Scan for the cell matching the given text and deliver its (x, y) coordinate at center. 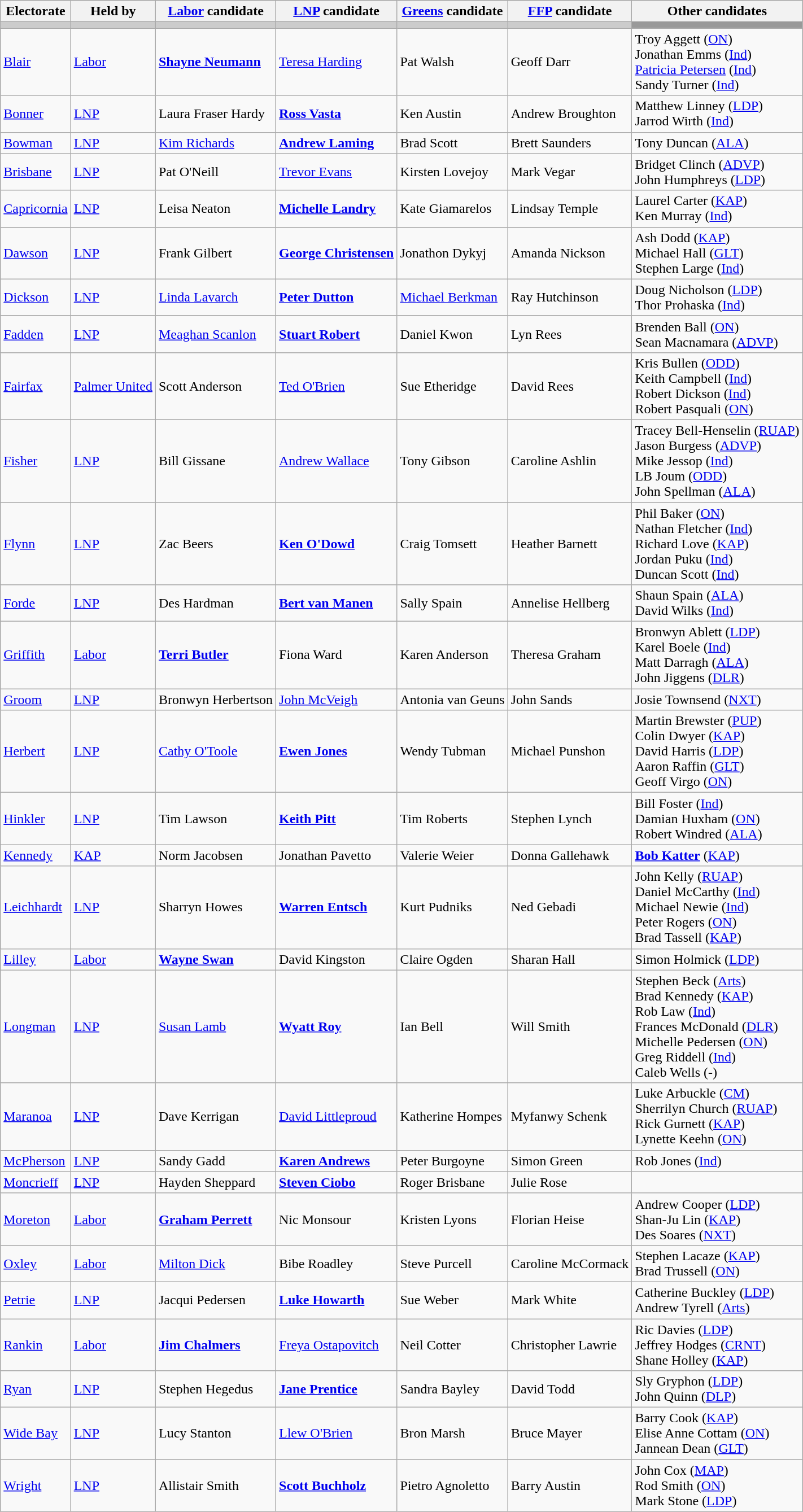
Simon Holmick (LDP) (717, 959)
Caroline Ashlin (570, 461)
Frank Gilbert (216, 253)
Donna Gallehawk (570, 855)
Ian Bell (452, 1026)
KAP (113, 855)
Troy Aggett (ON) Jonathan Emms (Ind) Patricia Petersen (Ind) Sandy Turner (Ind) (717, 62)
Milton Dick (216, 1264)
Bruce Mayer (570, 1434)
Stephen Lacaze (KAP) Brad Trussell (ON) (717, 1264)
Jonathon Dykyj (452, 253)
Bob Katter (KAP) (717, 855)
Sly Gryphon (LDP) John Quinn (DLP) (717, 1389)
Simon Green (570, 1161)
Josie Townsend (NXT) (717, 700)
Herbert (36, 751)
Martin Brewster (PUP)Colin Dwyer (KAP)David Harris (LDP) Aaron Raffin (GLT) Geoff Virgo (ON) (717, 751)
Lilley (36, 959)
Ewen Jones (337, 751)
Maranoa (36, 1117)
Stephen Lynch (570, 819)
Christopher Lawrie (570, 1345)
Stuart Robert (337, 334)
John Kelly (RUAP)Daniel McCarthy (Ind)Michael Newie (Ind)Peter Rogers (ON)Brad Tassell (KAP) (717, 907)
Claire Ogden (452, 959)
Palmer United (113, 386)
Capricornia (36, 209)
Mark Vegar (570, 172)
Brett Saunders (570, 143)
LNP candidate (337, 11)
Florian Heise (570, 1219)
Brad Scott (452, 143)
Flynn (36, 544)
Mark White (570, 1300)
Phil Baker (ON)Nathan Fletcher (Ind)Richard Love (KAP)Jordan Puku (Ind)Duncan Scott (Ind) (717, 544)
Linda Lavarch (216, 297)
Nic Monsour (337, 1219)
Fairfax (36, 386)
Catherine Buckley (LDP)Andrew Tyrell (Arts) (717, 1300)
Electorate (36, 11)
Theresa Graham (570, 655)
Andrew Broughton (570, 114)
Brenden Ball (ON)Sean Macnamara (ADVP) (717, 334)
Sally Spain (452, 603)
Trevor Evans (337, 172)
Kurt Pudniks (452, 907)
Keith Pitt (337, 819)
Barry Austin (570, 1485)
Lyn Rees (570, 334)
David Todd (570, 1389)
Luke Howarth (337, 1300)
Bronwyn Herbertson (216, 700)
Andrew Wallace (337, 461)
Kennedy (36, 855)
Fiona Ward (337, 655)
Sue Weber (452, 1300)
Graham Perrett (216, 1219)
Rankin (36, 1345)
Michael Berkman (452, 297)
Sandra Bayley (452, 1389)
David Littleproud (337, 1117)
Shayne Neumann (216, 62)
Caroline McCormack (570, 1264)
John McVeigh (337, 700)
Myfanwy Schenk (570, 1117)
McPherson (36, 1161)
FFP candidate (570, 11)
Allistair Smith (216, 1485)
Ross Vasta (337, 114)
Tony Gibson (452, 461)
Heather Barnett (570, 544)
David Kingston (337, 959)
Wendy Tubman (452, 751)
Scott Anderson (216, 386)
Griffith (36, 655)
Rob Jones (Ind) (717, 1161)
Bowman (36, 143)
Ken O'Dowd (337, 544)
Oxley (36, 1264)
Fisher (36, 461)
Wyatt Roy (337, 1026)
Laurel Carter (KAP)Ken Murray (Ind) (717, 209)
Teresa Harding (337, 62)
Stephen Beck (Arts) Brad Kennedy (KAP)Rob Law (Ind) Frances McDonald (DLR)Michelle Pedersen (ON) Greg Riddell (Ind) Caleb Wells (-) (717, 1026)
Matthew Linney (LDP)Jarrod Wirth (Ind) (717, 114)
Blair (36, 62)
Peter Dutton (337, 297)
Tim Roberts (452, 819)
Neil Cotter (452, 1345)
Valerie Weier (452, 855)
Michelle Landry (337, 209)
Zac Beers (216, 544)
Jonathan Pavetto (337, 855)
Wayne Swan (216, 959)
Hinkler (36, 819)
Leichhardt (36, 907)
Barry Cook (KAP) Elise Anne Cottam (ON) Jannean Dean (GLT) (717, 1434)
Pietro Agnoletto (452, 1485)
Lucy Stanton (216, 1434)
Jacqui Pedersen (216, 1300)
Petrie (36, 1300)
Karen Andrews (337, 1161)
Longman (36, 1026)
Llew O'Brien (337, 1434)
Shaun Spain (ALA)David Wilks (Ind) (717, 603)
Scott Buchholz (337, 1485)
Ryan (36, 1389)
Karen Anderson (452, 655)
Labor candidate (216, 11)
Warren Entsch (337, 907)
Geoff Darr (570, 62)
John Sands (570, 700)
Ray Hutchinson (570, 297)
David Rees (570, 386)
Tracey Bell-Henselin (RUAP)Jason Burgess (ADVP)Mike Jessop (Ind)LB Joum (ODD)John Spellman (ALA) (717, 461)
Kris Bullen (ODD) Keith Campbell (Ind)Robert Dickson (Ind)Robert Pasquali (ON) (717, 386)
Des Hardman (216, 603)
Sue Etheridge (452, 386)
Kate Giamarelos (452, 209)
Antonia van Geuns (452, 700)
Steve Purcell (452, 1264)
Dickson (36, 297)
Jim Chalmers (216, 1345)
Craig Tomsett (452, 544)
Amanda Nickson (570, 253)
Held by (113, 11)
Katherine Hompes (452, 1117)
Wide Bay (36, 1434)
Roger Brisbane (452, 1182)
Ned Gebadi (570, 907)
Dawson (36, 253)
Lindsay Temple (570, 209)
Moncrieff (36, 1182)
Hayden Sheppard (216, 1182)
Stephen Hegedus (216, 1389)
Susan Lamb (216, 1026)
Terri Butler (216, 655)
Tim Lawson (216, 819)
Bert van Manen (337, 603)
Ted O'Brien (337, 386)
Andrew Cooper (LDP) Shan-Ju Lin (KAP)Des Soares (NXT) (717, 1219)
Sandy Gadd (216, 1161)
John Cox (MAP)Rod Smith (ON) Mark Stone (LDP) (717, 1485)
Julie Rose (570, 1182)
Sharryn Howes (216, 907)
Fadden (36, 334)
Doug Nicholson (LDP) Thor Prohaska (Ind) (717, 297)
Forde (36, 603)
Moreton (36, 1219)
Greens candidate (452, 11)
Luke Arbuckle (CM)Sherrilyn Church (RUAP)Rick Gurnett (KAP)Lynette Keehn (ON) (717, 1117)
Bill Foster (Ind)Damian Huxham (ON)Robert Windred (ALA) (717, 819)
Michael Punshon (570, 751)
Tony Duncan (ALA) (717, 143)
Bronwyn Ablett (LDP) Karel Boele (Ind)Matt Darragh (ALA)John Jiggens (DLR) (717, 655)
Brisbane (36, 172)
Laura Fraser Hardy (216, 114)
Jane Prentice (337, 1389)
Norm Jacobsen (216, 855)
Pat Walsh (452, 62)
Dave Kerrigan (216, 1117)
Pat O'Neill (216, 172)
Annelise Hellberg (570, 603)
Groom (36, 700)
Other candidates (717, 11)
Bill Gissane (216, 461)
Meaghan Scanlon (216, 334)
Kirsten Lovejoy (452, 172)
Sharan Hall (570, 959)
Freya Ostapovitch (337, 1345)
Leisa Neaton (216, 209)
Kim Richards (216, 143)
Daniel Kwon (452, 334)
Ash Dodd (KAP)Michael Hall (GLT)Stephen Large (Ind) (717, 253)
Bron Marsh (452, 1434)
Ken Austin (452, 114)
Peter Burgoyne (452, 1161)
Will Smith (570, 1026)
Wright (36, 1485)
Ric Davies (LDP)Jeffrey Hodges (CRNT)Shane Holley (KAP) (717, 1345)
Kristen Lyons (452, 1219)
Cathy O'Toole (216, 751)
George Christensen (337, 253)
Andrew Laming (337, 143)
Steven Ciobo (337, 1182)
Bibe Roadley (337, 1264)
Bonner (36, 114)
Bridget Clinch (ADVP) John Humphreys (LDP) (717, 172)
